Determine the (X, Y) coordinate at the center of the cell enclosing the given text.  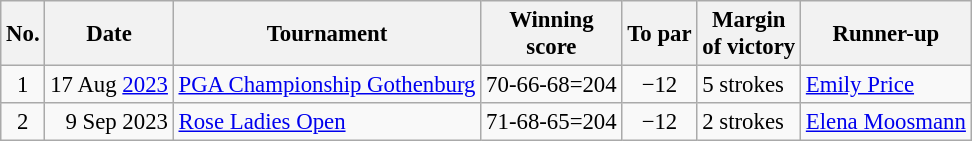
17 Aug 2023 (109, 85)
To par (660, 34)
No. (23, 34)
Tournament (327, 34)
Winningscore (552, 34)
1 (23, 85)
Emily Price (886, 85)
2 strokes (749, 122)
9 Sep 2023 (109, 122)
Date (109, 34)
Elena Moosmann (886, 122)
5 strokes (749, 85)
Runner-up (886, 34)
2 (23, 122)
70-66-68=204 (552, 85)
71-68-65=204 (552, 122)
Marginof victory (749, 34)
Rose Ladies Open (327, 122)
PGA Championship Gothenburg (327, 85)
